Extract the (X, Y) coordinate from the center of the cell holding the provided text.  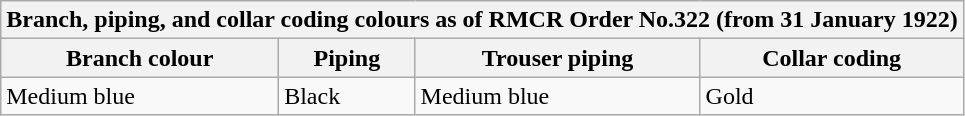
Branch colour (140, 58)
Gold (832, 96)
Collar coding (832, 58)
Branch, piping, and collar coding colours as of RMCR Order No.322 (from 31 January 1922) (482, 20)
Piping (347, 58)
Trouser piping (558, 58)
Black (347, 96)
